Extract the (X, Y) coordinate from the center of the cell holding the provided text.  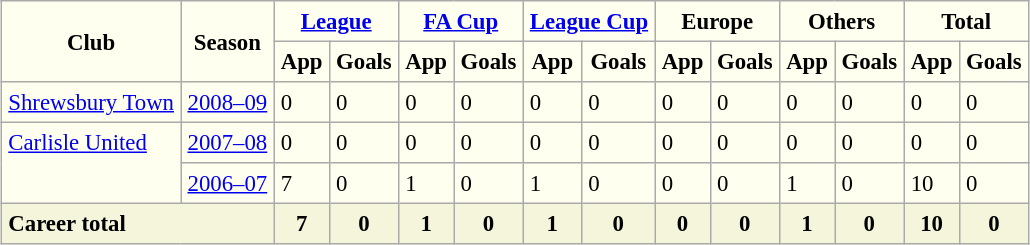
2008–09 (228, 102)
League Cup (589, 21)
Others (842, 21)
Carlisle United (92, 162)
Europe (718, 21)
2007–08 (228, 142)
Career total (138, 223)
Club (92, 42)
Season (228, 42)
League (336, 21)
Shrewsbury Town (92, 102)
Total (966, 21)
FA Cup (460, 21)
2006–07 (228, 183)
